Extract the [X, Y] coordinate from the center of the cell holding the provided text.  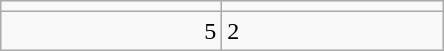
2 [332, 31]
5 [112, 31]
